From the cell containing the given text, extract its center point as (x, y) coordinate. 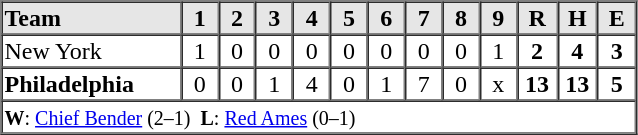
E (616, 18)
6 (386, 18)
8 (460, 18)
H (577, 18)
Philadelphia (92, 84)
Team (92, 18)
x (498, 84)
New York (92, 50)
R (537, 18)
9 (498, 18)
W: Chief Bender (2–1) L: Red Ames (0–1) (319, 116)
